Identify which cell holds the provided text, then report its [X, Y] central coordinate. 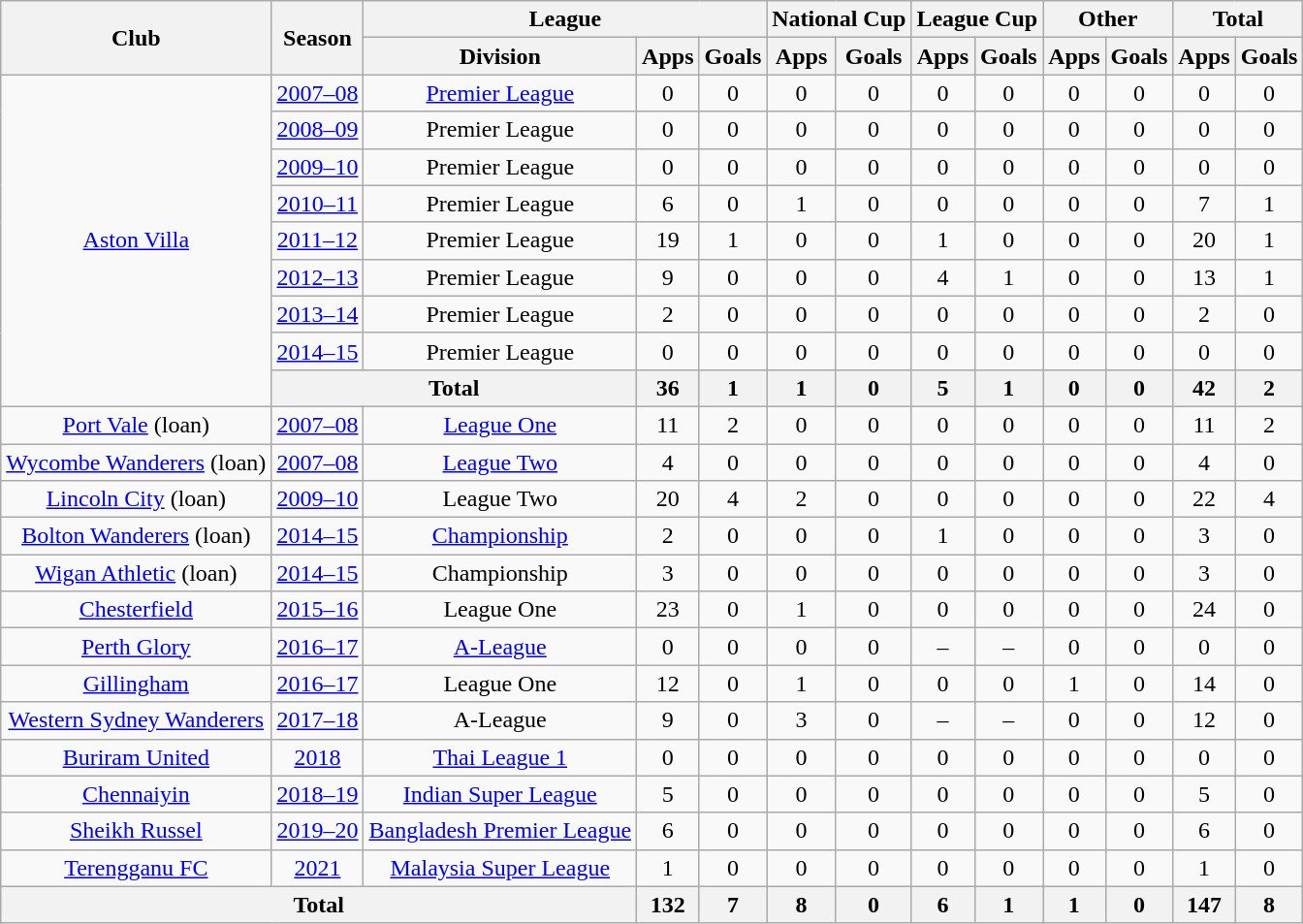
Perth Glory [136, 647]
Chennaiyin [136, 794]
League Cup [977, 19]
Indian Super League [500, 794]
Buriram United [136, 757]
Season [318, 38]
42 [1204, 388]
2010–11 [318, 204]
23 [668, 610]
Aston Villa [136, 240]
League [565, 19]
Gillingham [136, 684]
14 [1204, 684]
24 [1204, 610]
2019–20 [318, 831]
Lincoln City (loan) [136, 499]
Club [136, 38]
13 [1204, 277]
Wigan Athletic (loan) [136, 573]
2021 [318, 868]
2017–18 [318, 720]
36 [668, 388]
Bangladesh Premier League [500, 831]
2015–16 [318, 610]
2013–14 [318, 314]
147 [1204, 905]
2008–09 [318, 130]
Malaysia Super League [500, 868]
Western Sydney Wanderers [136, 720]
Other [1108, 19]
Chesterfield [136, 610]
22 [1204, 499]
2012–13 [318, 277]
2018 [318, 757]
Division [500, 56]
132 [668, 905]
Wycombe Wanderers (loan) [136, 462]
2011–12 [318, 240]
Port Vale (loan) [136, 425]
Sheikh Russel [136, 831]
19 [668, 240]
Terengganu FC [136, 868]
2018–19 [318, 794]
National Cup [840, 19]
Thai League 1 [500, 757]
Bolton Wanderers (loan) [136, 536]
